Return the (X, Y) coordinate for the center point of the cell that contains the specified text.  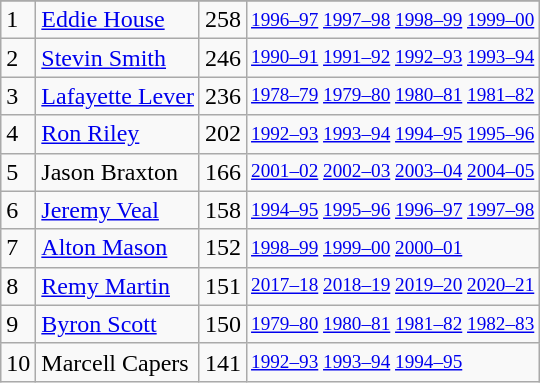
5 (18, 172)
9 (18, 324)
Marcell Capers (118, 362)
3 (18, 96)
258 (222, 20)
4 (18, 134)
2001–02 2002–03 2003–04 2004–05 (392, 172)
6 (18, 210)
Eddie House (118, 20)
1992–93 1993–94 1994–95 (392, 362)
166 (222, 172)
1978–79 1979–80 1980–81 1981–82 (392, 96)
Ron Riley (118, 134)
202 (222, 134)
Byron Scott (118, 324)
2017–18 2018–19 2019–20 2020–21 (392, 286)
152 (222, 248)
246 (222, 58)
236 (222, 96)
10 (18, 362)
1996–97 1997–98 1998–99 1999–00 (392, 20)
Jason Braxton (118, 172)
Stevin Smith (118, 58)
Alton Mason (118, 248)
Remy Martin (118, 286)
151 (222, 286)
141 (222, 362)
Lafayette Lever (118, 96)
1979–80 1980–81 1981–82 1982–83 (392, 324)
7 (18, 248)
158 (222, 210)
1992–93 1993–94 1994–95 1995–96 (392, 134)
1994–95 1995–96 1996–97 1997–98 (392, 210)
1990–91 1991–92 1992–93 1993–94 (392, 58)
Jeremy Veal (118, 210)
1 (18, 20)
150 (222, 324)
8 (18, 286)
1998–99 1999–00 2000–01 (392, 248)
2 (18, 58)
